Return (X, Y) of the center of cell containing provided text 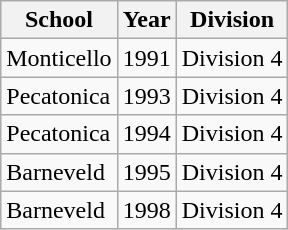
Division (232, 20)
1993 (146, 96)
1994 (146, 134)
1991 (146, 58)
Year (146, 20)
School (59, 20)
1998 (146, 210)
Monticello (59, 58)
1995 (146, 172)
